Locate the cell with the specified text and output its (x, y) center coordinate. 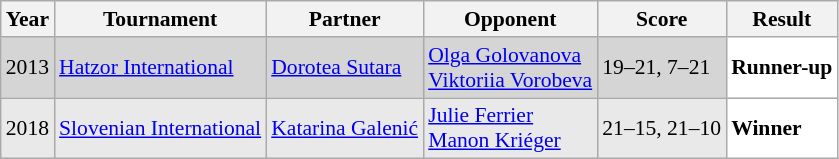
Partner (344, 19)
Olga Golovanova Viktoriia Vorobeva (510, 68)
2018 (28, 128)
Score (662, 19)
Result (782, 19)
Hatzor International (160, 68)
21–15, 21–10 (662, 128)
Winner (782, 128)
Julie Ferrier Manon Kriéger (510, 128)
Runner-up (782, 68)
Slovenian International (160, 128)
Dorotea Sutara (344, 68)
Opponent (510, 19)
Year (28, 19)
Katarina Galenić (344, 128)
Tournament (160, 19)
2013 (28, 68)
19–21, 7–21 (662, 68)
